Locate the cell with the specified text and output its (X, Y) center coordinate. 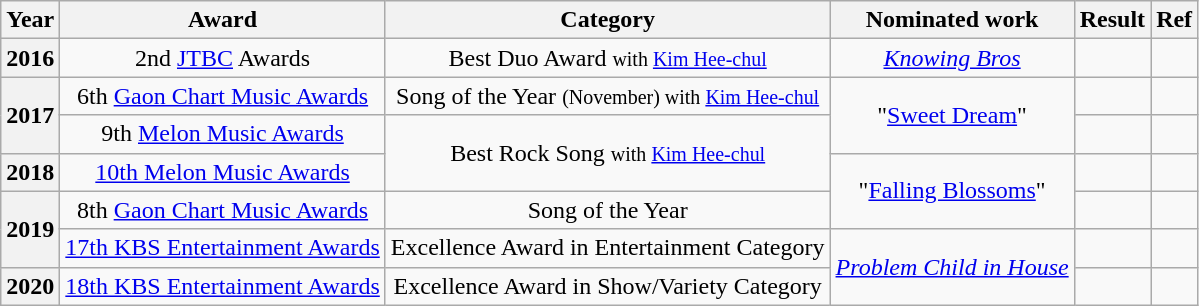
Song of the Year (608, 210)
Best Duo Award with Kim Hee-chul (608, 58)
Knowing Bros (952, 58)
18th KBS Entertainment Awards (223, 286)
Ref (1174, 20)
Excellence Award in Show/Variety Category (608, 286)
6th Gaon Chart Music Awards (223, 96)
Song of the Year (November) with Kim Hee-chul (608, 96)
2018 (30, 172)
Problem Child in House (952, 267)
10th Melon Music Awards (223, 172)
Excellence Award in Entertainment Category (608, 248)
Year (30, 20)
17th KBS Entertainment Awards (223, 248)
Best Rock Song with Kim Hee-chul (608, 153)
2020 (30, 286)
2nd JTBC Awards (223, 58)
8th Gaon Chart Music Awards (223, 210)
Category (608, 20)
Award (223, 20)
Nominated work (952, 20)
2017 (30, 115)
Result (1112, 20)
2019 (30, 229)
"Sweet Dream" (952, 115)
"Falling Blossoms" (952, 191)
2016 (30, 58)
9th Melon Music Awards (223, 134)
